From the cell containing the given text, extract its center point as [X, Y] coordinate. 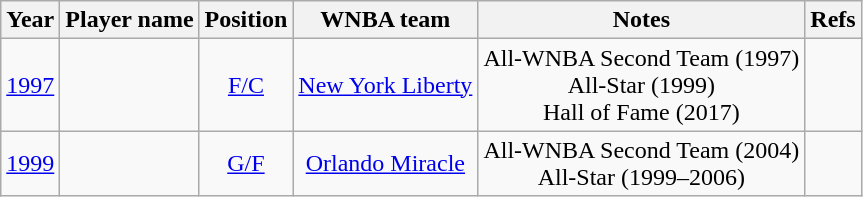
Refs [833, 20]
Year [30, 20]
Player name [130, 20]
F/C [246, 85]
1997 [30, 85]
WNBA team [386, 20]
Position [246, 20]
New York Liberty [386, 85]
All-WNBA Second Team (2004)All-Star (1999–2006) [642, 164]
Notes [642, 20]
Orlando Miracle [386, 164]
G/F [246, 164]
1999 [30, 164]
All-WNBA Second Team (1997)All-Star (1999)Hall of Fame (2017) [642, 85]
